Pinpoint the cell where the given text exists, returning its [X, Y] midpoint coordinate. 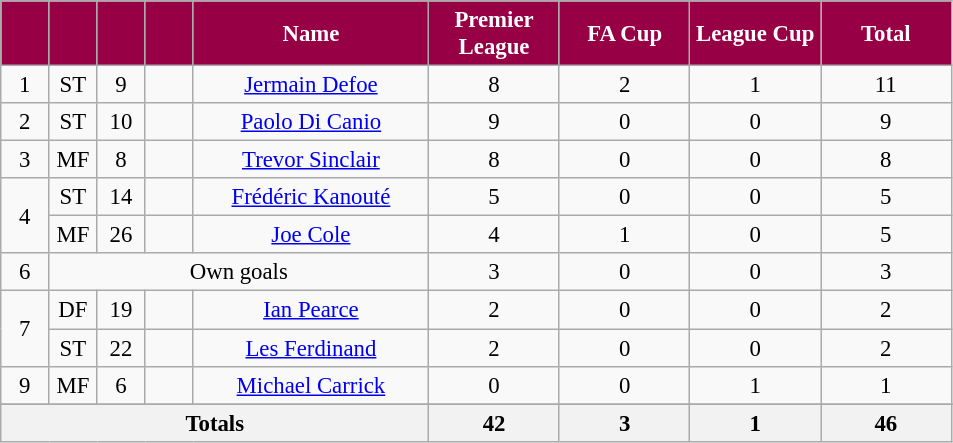
Jermain Defoe [311, 85]
Ian Pearce [311, 310]
Totals [215, 423]
22 [121, 348]
7 [25, 328]
League Cup [756, 34]
Name [311, 34]
FA Cup [624, 34]
Les Ferdinand [311, 348]
Joe Cole [311, 235]
Premier League [494, 34]
Frédéric Kanouté [311, 197]
Total [886, 34]
Trevor Sinclair [311, 160]
42 [494, 423]
Paolo Di Canio [311, 122]
26 [121, 235]
11 [886, 85]
10 [121, 122]
Own goals [239, 273]
46 [886, 423]
19 [121, 310]
DF [73, 310]
Michael Carrick [311, 385]
14 [121, 197]
